Determine the (x, y) coordinate at the center of the cell enclosing the given text.  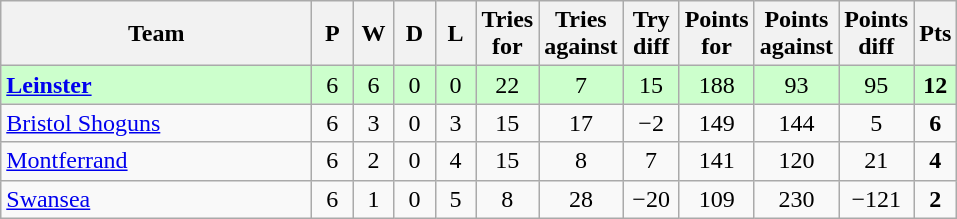
95 (876, 85)
Team (156, 34)
−2 (651, 123)
−20 (651, 199)
12 (936, 85)
Pts (936, 34)
120 (796, 161)
230 (796, 199)
188 (716, 85)
Bristol Shoguns (156, 123)
Points for (716, 34)
D (414, 34)
Swansea (156, 199)
149 (716, 123)
Try diff (651, 34)
144 (796, 123)
141 (716, 161)
L (456, 34)
1 (374, 199)
Montferrand (156, 161)
Tries against (581, 34)
28 (581, 199)
Leinster (156, 85)
P (332, 34)
22 (508, 85)
109 (716, 199)
Tries for (508, 34)
W (374, 34)
−121 (876, 199)
17 (581, 123)
21 (876, 161)
Points against (796, 34)
93 (796, 85)
Points diff (876, 34)
